Find where the given text appears and provide that cell's center as [X, Y] coordinate. 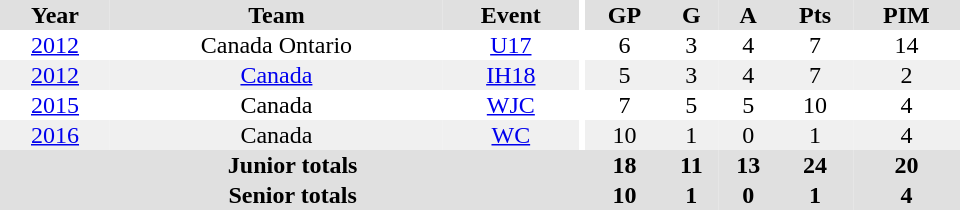
WC [511, 135]
18 [624, 165]
11 [692, 165]
Team [276, 15]
PIM [906, 15]
2 [906, 75]
Canada Ontario [276, 45]
Year [55, 15]
GP [624, 15]
6 [624, 45]
U17 [511, 45]
Senior totals [292, 195]
13 [748, 165]
24 [814, 165]
Pts [814, 15]
G [692, 15]
A [748, 15]
2015 [55, 105]
2016 [55, 135]
IH18 [511, 75]
Event [511, 15]
Junior totals [292, 165]
20 [906, 165]
WJC [511, 105]
14 [906, 45]
